Capture the cell that displays the provided text and extract its (X, Y) central coordinate. 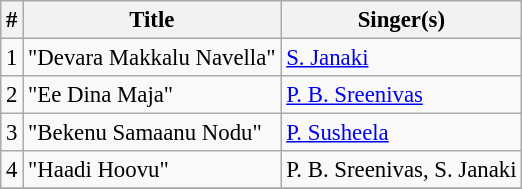
Singer(s) (402, 20)
"Ee Dina Maja" (152, 95)
P. Susheela (402, 133)
# (12, 20)
P. B. Sreenivas (402, 95)
Title (152, 20)
3 (12, 133)
"Haadi Hoovu" (152, 170)
S. Janaki (402, 58)
4 (12, 170)
2 (12, 95)
"Bekenu Samaanu Nodu" (152, 133)
P. B. Sreenivas, S. Janaki (402, 170)
1 (12, 58)
"Devara Makkalu Navella" (152, 58)
